Scan for the cell matching the given text and deliver its [x, y] coordinate at center. 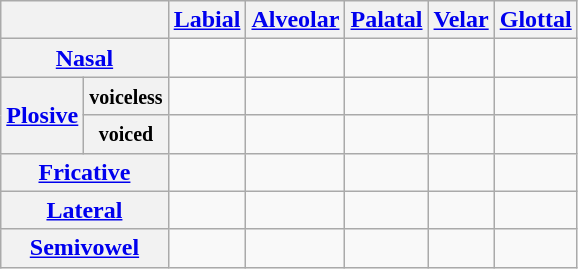
Labial [207, 20]
voiceless [126, 96]
Semivowel [84, 248]
Nasal [84, 58]
Palatal [386, 20]
Lateral [84, 210]
Glottal [536, 20]
Velar [461, 20]
Plosive [42, 115]
voiced [126, 134]
Alveolar [296, 20]
Fricative [84, 172]
